Identify which cell holds the provided text, then report its (X, Y) central coordinate. 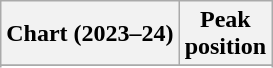
Peakposition (225, 34)
Chart (2023–24) (90, 34)
